Return (x, y) of the center of cell containing provided text 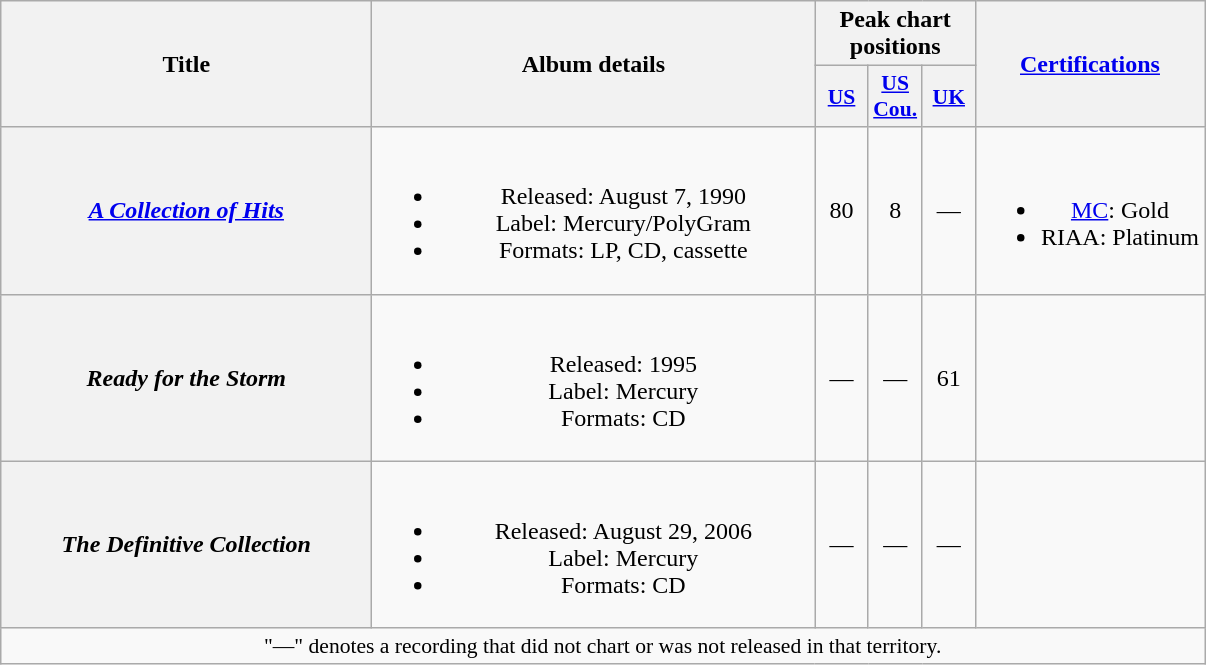
UK (948, 96)
Released: August 7, 1990Label: Mercury/PolyGramFormats: LP, CD, cassette (594, 210)
Title (186, 64)
Certifications (1090, 64)
A Collection of Hits (186, 210)
Peak chartpositions (896, 34)
80 (842, 210)
MC: GoldRIAA: Platinum (1090, 210)
Ready for the Storm (186, 378)
"—" denotes a recording that did not chart or was not released in that territory. (603, 646)
61 (948, 378)
Released: 1995Label: MercuryFormats: CD (594, 378)
US (842, 96)
8 (895, 210)
Album details (594, 64)
USCou. (895, 96)
Released: August 29, 2006Label: MercuryFormats: CD (594, 544)
The Definitive Collection (186, 544)
